Pinpoint the cell where the given text exists, returning its (x, y) midpoint coordinate. 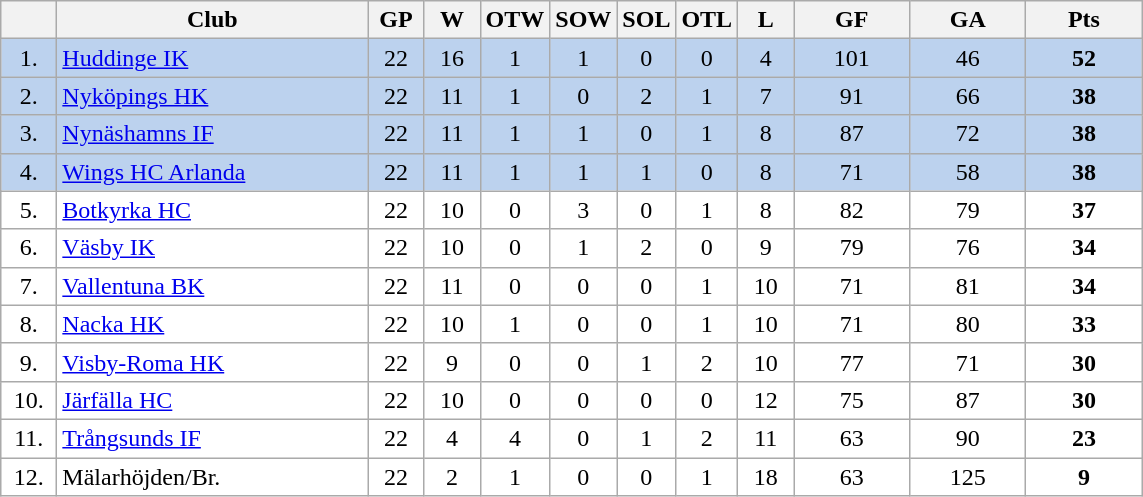
82 (852, 210)
2. (29, 96)
OTW (515, 20)
SOL (646, 20)
Wings HC Arlanda (212, 172)
101 (852, 58)
Nyköpings HK (212, 96)
80 (968, 324)
Vallentuna BK (212, 286)
4. (29, 172)
Huddinge IK (212, 58)
72 (968, 134)
Nynäshamns IF (212, 134)
12. (29, 477)
75 (852, 400)
91 (852, 96)
16 (452, 58)
Väsby IK (212, 248)
SOW (584, 20)
Visby-Roma HK (212, 362)
W (452, 20)
11. (29, 438)
52 (1084, 58)
76 (968, 248)
23 (1084, 438)
18 (766, 477)
OTL (707, 20)
1. (29, 58)
7 (766, 96)
GA (968, 20)
58 (968, 172)
Botkyrka HC (212, 210)
Järfälla HC (212, 400)
7. (29, 286)
Nacka HK (212, 324)
12 (766, 400)
Pts (1084, 20)
3. (29, 134)
6. (29, 248)
90 (968, 438)
66 (968, 96)
Trångsunds IF (212, 438)
125 (968, 477)
8. (29, 324)
L (766, 20)
Club (212, 20)
33 (1084, 324)
GF (852, 20)
9. (29, 362)
37 (1084, 210)
5. (29, 210)
46 (968, 58)
Mälarhöjden/Br. (212, 477)
3 (584, 210)
77 (852, 362)
10. (29, 400)
81 (968, 286)
GP (396, 20)
